Find where the given text appears and provide that cell's center as [X, Y] coordinate. 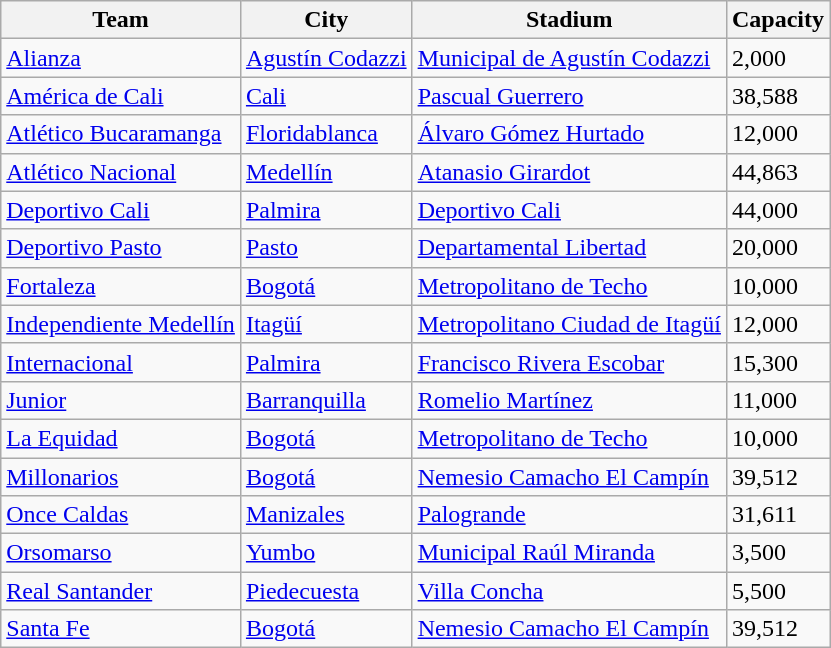
Junior [121, 400]
38,588 [778, 96]
Pascual Guerrero [569, 96]
Municipal de Agustín Codazzi [569, 58]
Atanasio Girardot [569, 172]
Capacity [778, 20]
Villa Concha [569, 591]
Manizales [326, 515]
Atlético Bucaramanga [121, 134]
La Equidad [121, 438]
City [326, 20]
Deportivo Pasto [121, 248]
Millonarios [121, 477]
Pasto [326, 248]
2,000 [778, 58]
Agustín Codazzi [326, 58]
Cali [326, 96]
Once Caldas [121, 515]
Atlético Nacional [121, 172]
Itagüí [326, 324]
44,000 [778, 210]
Álvaro Gómez Hurtado [569, 134]
Floridablanca [326, 134]
Romelio Martínez [569, 400]
Yumbo [326, 553]
Orsomarso [121, 553]
Departamental Libertad [569, 248]
31,611 [778, 515]
Piedecuesta [326, 591]
44,863 [778, 172]
Internacional [121, 362]
Real Santander [121, 591]
3,500 [778, 553]
5,500 [778, 591]
Santa Fe [121, 629]
Alianza [121, 58]
Stadium [569, 20]
América de Cali [121, 96]
Independiente Medellín [121, 324]
15,300 [778, 362]
Metropolitano Ciudad de Itagüí [569, 324]
Medellín [326, 172]
Team [121, 20]
Municipal Raúl Miranda [569, 553]
Barranquilla [326, 400]
11,000 [778, 400]
20,000 [778, 248]
Fortaleza [121, 286]
Francisco Rivera Escobar [569, 362]
Palogrande [569, 515]
